Provide the (x, y) coordinate of the cell's center where the given text is located.  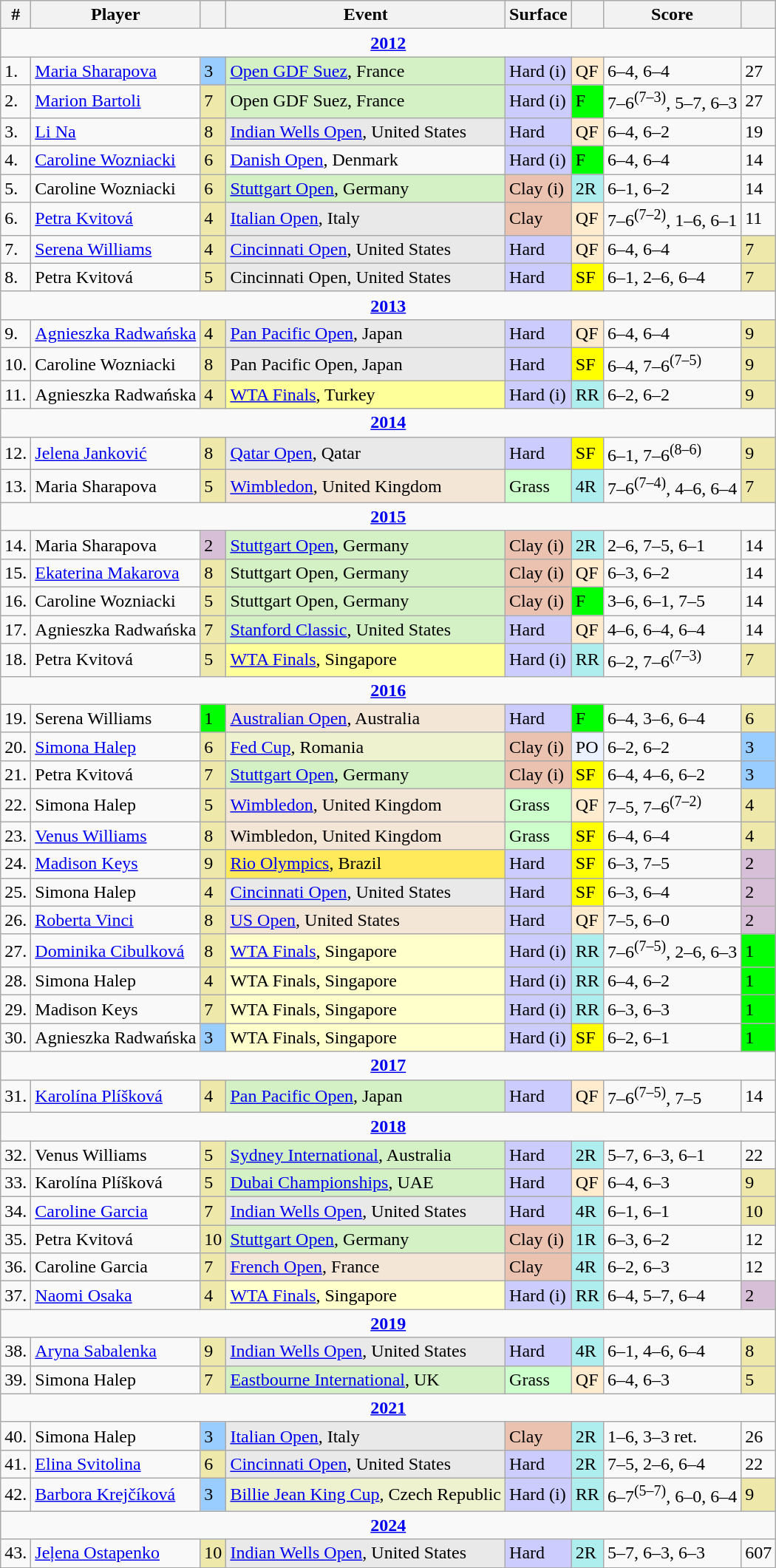
5. (16, 188)
23. (16, 836)
28. (16, 981)
6–1, 6–1 (672, 1211)
Score (672, 15)
Barbora Krejčíková (115, 1494)
19. (16, 718)
6–2, 6–1 (672, 1037)
Player (115, 15)
Event (366, 15)
7–6(7–3), 5–7, 6–3 (672, 102)
12. (16, 454)
42. (16, 1494)
13. (16, 486)
2013 (389, 305)
14. (16, 545)
2024 (389, 1525)
Naomi Osaka (115, 1295)
10. (16, 364)
7–6(7–4), 4–6, 6–4 (672, 486)
7–6(7–5), 2–6, 6–3 (672, 950)
3. (16, 132)
7–5, 6–0 (672, 920)
36. (16, 1267)
Eastbourne International, UK (366, 1380)
7–5, 7–6(7–2) (672, 805)
2019 (389, 1323)
2015 (389, 517)
26 (758, 1436)
6–4, 3–6, 6–4 (672, 718)
3–6, 6–1, 7–5 (672, 601)
25. (16, 892)
2016 (389, 690)
2014 (389, 423)
Aryna Sabalenka (115, 1351)
6–7(5–7), 6–0, 6–4 (672, 1494)
Qatar Open, Qatar (366, 454)
6–4, 4–6, 6–2 (672, 774)
18. (16, 661)
24. (16, 864)
Rio Olympics, Brazil (366, 864)
4. (16, 160)
1. (16, 71)
6–1, 6–2 (672, 188)
6–3, 6–4 (672, 892)
Jelena Janković (115, 454)
6–2, 7–6(7–3) (672, 661)
Li Na (115, 132)
34. (16, 1211)
# (16, 15)
2. (16, 102)
6–2, 6–3 (672, 1267)
Dominika Cibulková (115, 950)
Elina Svitolina (115, 1464)
Billie Jean King Cup, Czech Republic (366, 1494)
Danish Open, Denmark (366, 160)
20. (16, 746)
19 (758, 132)
Roberta Vinci (115, 920)
6–3, 6–3 (672, 1009)
7. (16, 249)
6. (16, 219)
6–3, 7–5 (672, 864)
US Open, United States (366, 920)
7–6(7–2), 1–6, 6–1 (672, 219)
5–7, 6–3, 6–3 (672, 1553)
40. (16, 1436)
PO (587, 746)
43. (16, 1553)
2012 (389, 43)
39. (16, 1380)
2021 (389, 1408)
9. (16, 333)
4–6, 6–4, 6–4 (672, 630)
7–5, 2–6, 6–4 (672, 1464)
22. (16, 805)
Marion Bartoli (115, 102)
11. (16, 395)
30. (16, 1037)
41. (16, 1464)
21. (16, 774)
1R (587, 1239)
Ekaterina Makarova (115, 573)
6–1, 7–6(8–6) (672, 454)
Jeļena Ostapenko (115, 1553)
6–1, 2–6, 6–4 (672, 277)
2018 (389, 1127)
31. (16, 1097)
Australian Open, Australia (366, 718)
2017 (389, 1066)
2–6, 7–5, 6–1 (672, 545)
32. (16, 1155)
35. (16, 1239)
1–6, 3–3 ret. (672, 1436)
27. (16, 950)
11 (758, 219)
French Open, France (366, 1267)
17. (16, 630)
Dubai Championships, UAE (366, 1183)
6–4, 5–7, 6–4 (672, 1295)
Sydney International, Australia (366, 1155)
7–6(7–5), 7–5 (672, 1097)
16. (16, 601)
29. (16, 1009)
38. (16, 1351)
6–1, 4–6, 6–4 (672, 1351)
6–4, 7–6(7–5) (672, 364)
8. (16, 277)
Surface (539, 15)
33. (16, 1183)
26. (16, 920)
Fed Cup, Romania (366, 746)
37. (16, 1295)
WTA Finals, Turkey (366, 395)
Stanford Classic, United States (366, 630)
607 (758, 1553)
15. (16, 573)
5–7, 6–3, 6–1 (672, 1155)
